Pinpoint the cell where the given text exists, returning its (x, y) midpoint coordinate. 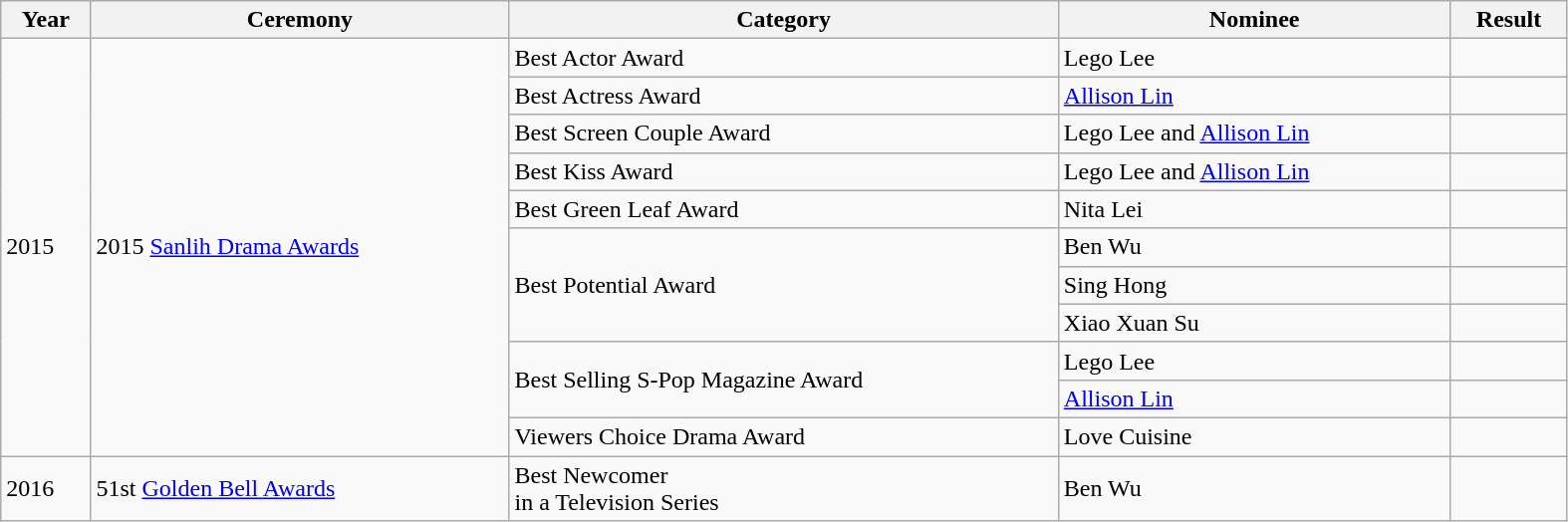
Nominee (1254, 20)
2015 (46, 247)
Ceremony (300, 20)
Result (1508, 20)
Category (783, 20)
Xiao Xuan Su (1254, 323)
Year (46, 20)
Best Actor Award (783, 58)
Best Green Leaf Award (783, 209)
Best Kiss Award (783, 171)
Best Newcomerin a Television Series (783, 488)
2016 (46, 488)
Sing Hong (1254, 285)
Best Screen Couple Award (783, 133)
Love Cuisine (1254, 436)
Viewers Choice Drama Award (783, 436)
51st Golden Bell Awards (300, 488)
Best Selling S-Pop Magazine Award (783, 380)
Best Potential Award (783, 285)
Best Actress Award (783, 96)
Nita Lei (1254, 209)
2015 Sanlih Drama Awards (300, 247)
